Determine the (x, y) coordinate at the center of the cell enclosing the given text.  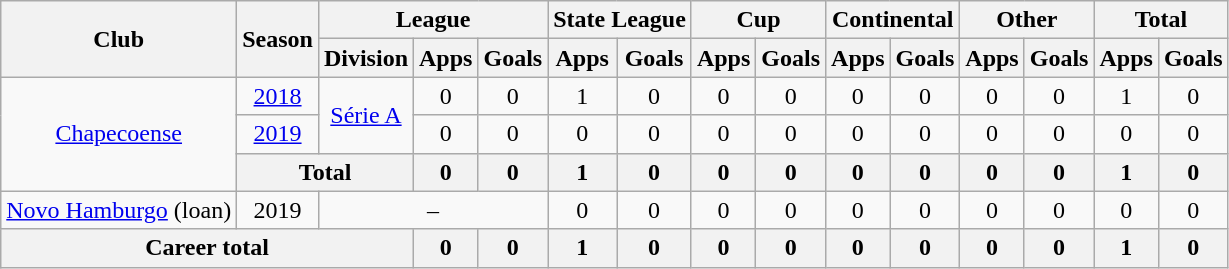
Club (119, 39)
State League (620, 20)
2018 (278, 96)
Season (278, 39)
League (432, 20)
Division (366, 58)
Continental (893, 20)
Career total (208, 248)
Novo Hamburgo (loan) (119, 210)
Chapecoense (119, 134)
Cup (758, 20)
Other (1027, 20)
Série A (366, 115)
– (432, 210)
